Capture the cell that displays the provided text and extract its [X, Y] central coordinate. 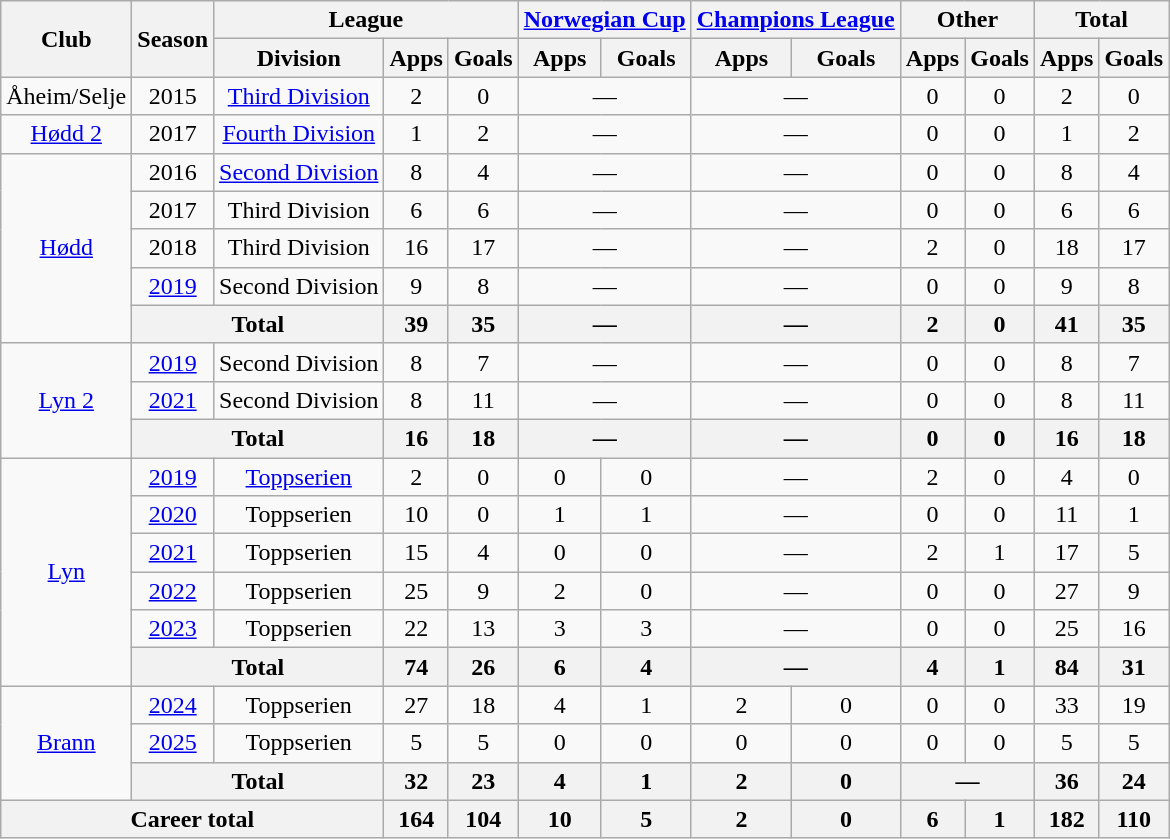
2020 [173, 515]
13 [483, 629]
26 [483, 667]
Division [299, 58]
31 [1134, 667]
Norwegian Cup [604, 20]
Brann [66, 743]
33 [1066, 705]
Season [173, 39]
32 [416, 781]
22 [416, 629]
2022 [173, 591]
2024 [173, 705]
League [366, 20]
23 [483, 781]
24 [1134, 781]
2025 [173, 743]
182 [1066, 819]
41 [1066, 324]
15 [416, 553]
Other [967, 20]
74 [416, 667]
Club [66, 39]
104 [483, 819]
Champions League [796, 20]
2016 [173, 172]
36 [1066, 781]
39 [416, 324]
Fourth Division [299, 134]
84 [1066, 667]
19 [1134, 705]
110 [1134, 819]
2015 [173, 96]
Lyn 2 [66, 400]
164 [416, 819]
Åheim/Selje [66, 96]
Hødd [66, 248]
Career total [192, 819]
Hødd 2 [66, 134]
2018 [173, 248]
Lyn [66, 572]
2023 [173, 629]
